Scan for the cell matching the given text and deliver its (x, y) coordinate at center. 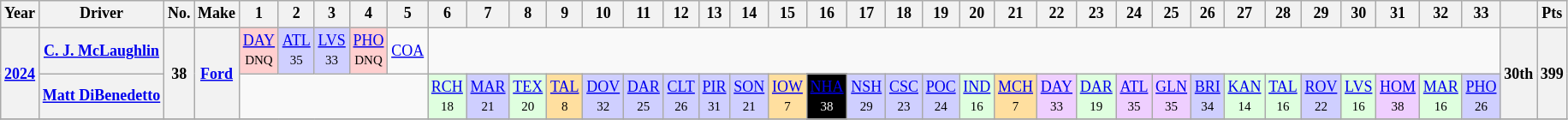
26 (1207, 14)
ROV22 (1322, 97)
31 (1399, 14)
COA (407, 51)
NHA38 (827, 97)
CLT26 (681, 97)
TAL16 (1283, 97)
8 (528, 14)
13 (714, 14)
Ford (217, 74)
28 (1283, 14)
KAN14 (1244, 97)
2024 (21, 74)
LVS16 (1359, 97)
24 (1134, 14)
7 (488, 14)
18 (904, 14)
30 (1359, 14)
22 (1056, 14)
Make (217, 14)
C. J. McLaughlin (101, 51)
Year (21, 14)
3 (332, 14)
19 (941, 14)
16 (827, 14)
TAL8 (565, 97)
PIR31 (714, 97)
CSC23 (904, 97)
32 (1440, 14)
17 (866, 14)
10 (603, 14)
DAR25 (644, 97)
SON21 (750, 97)
DOV32 (603, 97)
9 (565, 14)
No. (180, 14)
DAY33 (1056, 97)
38 (180, 74)
11 (644, 14)
POC24 (941, 97)
IND16 (977, 97)
RCH18 (448, 97)
TEX20 (528, 97)
MAR16 (1440, 97)
23 (1096, 14)
Pts (1553, 14)
399 (1553, 74)
Driver (101, 14)
MAR21 (488, 97)
5 (407, 14)
LVS33 (332, 51)
IOW7 (787, 97)
Matt DiBenedetto (101, 97)
NSH29 (866, 97)
1 (258, 14)
DAYDNQ (258, 51)
MCH7 (1016, 97)
33 (1481, 14)
20 (977, 14)
6 (448, 14)
PHO26 (1481, 97)
PHODNQ (368, 51)
2 (296, 14)
4 (368, 14)
15 (787, 14)
14 (750, 14)
25 (1172, 14)
21 (1016, 14)
29 (1322, 14)
27 (1244, 14)
GLN35 (1172, 97)
BRI34 (1207, 97)
DAR19 (1096, 97)
12 (681, 14)
30th (1518, 74)
HOM38 (1399, 97)
